Search for the cell housing the specified text and yield its (x, y) center coordinate. 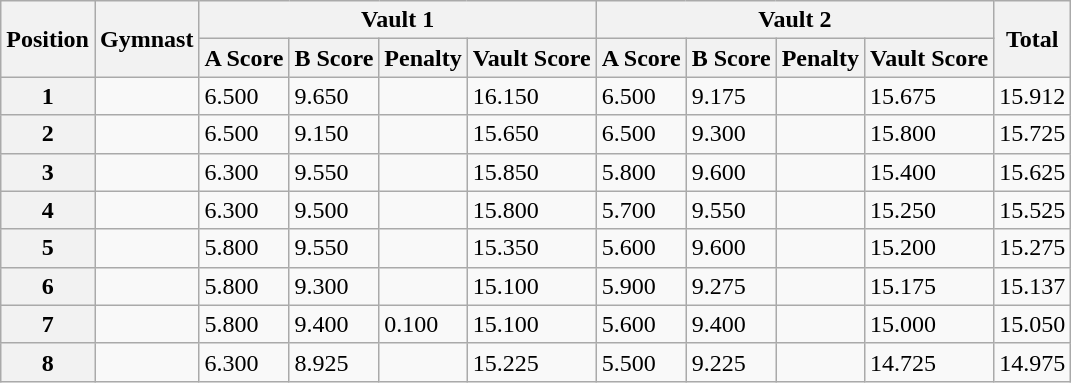
5.900 (641, 286)
Gymnast (146, 39)
9.150 (334, 134)
8 (48, 362)
9.500 (334, 210)
9.225 (731, 362)
15.000 (930, 324)
8.925 (334, 362)
3 (48, 172)
7 (48, 324)
5 (48, 248)
15.137 (1032, 286)
15.175 (930, 286)
9.275 (731, 286)
15.650 (532, 134)
16.150 (532, 96)
15.050 (1032, 324)
15.675 (930, 96)
Total (1032, 39)
15.625 (1032, 172)
15.350 (532, 248)
15.525 (1032, 210)
0.100 (423, 324)
15.275 (1032, 248)
9.175 (731, 96)
4 (48, 210)
2 (48, 134)
15.225 (532, 362)
Vault 2 (794, 20)
5.500 (641, 362)
9.650 (334, 96)
14.975 (1032, 362)
15.912 (1032, 96)
15.400 (930, 172)
15.250 (930, 210)
15.200 (930, 248)
Vault 1 (398, 20)
15.725 (1032, 134)
Position (48, 39)
5.700 (641, 210)
15.850 (532, 172)
1 (48, 96)
14.725 (930, 362)
6 (48, 286)
